Provide the [X, Y] coordinate of the cell's center where the given text is located.  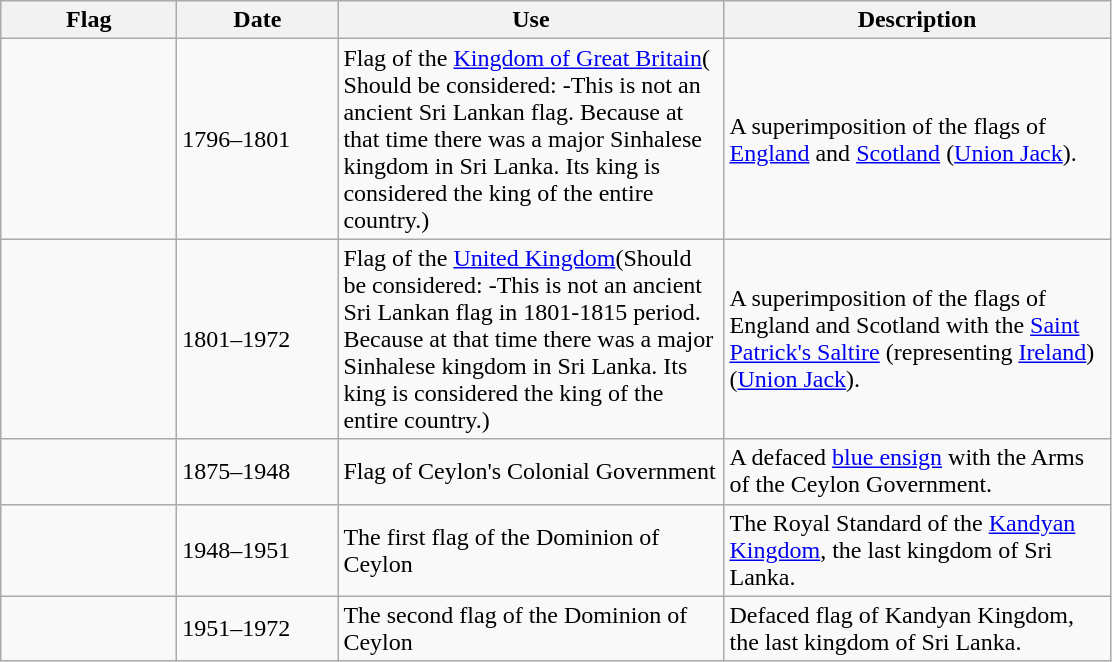
Description [917, 20]
A superimposition of the flags of England and Scotland (Union Jack). [917, 139]
1796–1801 [258, 139]
The first flag of the Dominion of Ceylon [531, 550]
1948–1951 [258, 550]
Use [531, 20]
1875–1948 [258, 472]
A defaced blue ensign with the Arms of the Ceylon Government. [917, 472]
Flag of Ceylon's Colonial Government [531, 472]
Date [258, 20]
A superimposition of the flags of England and Scotland with the Saint Patrick's Saltire (representing Ireland) (Union Jack). [917, 339]
The Royal Standard of the Kandyan Kingdom, the last kingdom of Sri Lanka. [917, 550]
Defaced flag of Kandyan Kingdom, the last kingdom of Sri Lanka. [917, 628]
1801–1972 [258, 339]
Flag [89, 20]
The second flag of the Dominion of Ceylon [531, 628]
1951–1972 [258, 628]
